Pinpoint the cell where the given text exists, returning its [X, Y] midpoint coordinate. 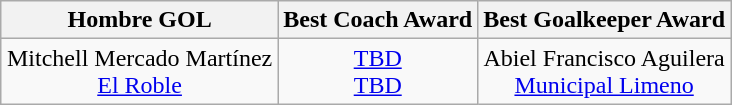
Hombre GOL [139, 20]
Abiel Francisco AguileraMunicipal Limeno [604, 72]
Mitchell Mercado Martínez El Roble [139, 72]
Best Coach Award [378, 20]
Best Goalkeeper Award [604, 20]
TBDTBD [378, 72]
